For the text-containing cell, return its midpoint in (X, Y) coordinate format. 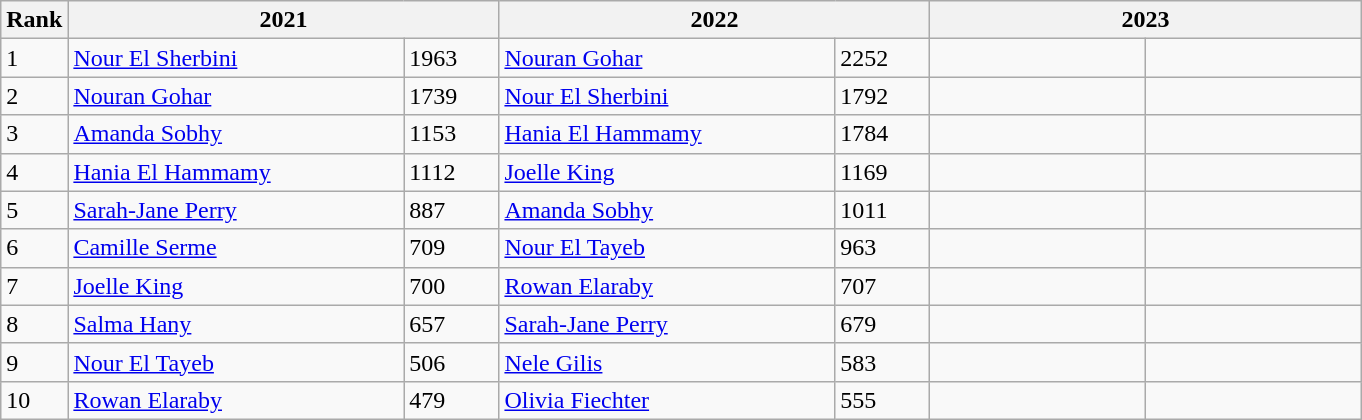
7 (34, 286)
Salma Hany (236, 324)
1 (34, 58)
1963 (452, 58)
709 (452, 248)
6 (34, 248)
2023 (1146, 20)
555 (882, 400)
1739 (452, 96)
1153 (452, 134)
583 (882, 362)
Rank (34, 20)
2022 (714, 20)
1011 (882, 210)
3 (34, 134)
Nele Gilis (667, 362)
1112 (452, 172)
5 (34, 210)
8 (34, 324)
479 (452, 400)
963 (882, 248)
4 (34, 172)
1784 (882, 134)
1792 (882, 96)
9 (34, 362)
506 (452, 362)
657 (452, 324)
Camille Serme (236, 248)
2 (34, 96)
2252 (882, 58)
10 (34, 400)
2021 (284, 20)
679 (882, 324)
707 (882, 286)
1169 (882, 172)
887 (452, 210)
700 (452, 286)
Olivia Fiechter (667, 400)
